For the text-containing cell, return its midpoint in [x, y] coordinate format. 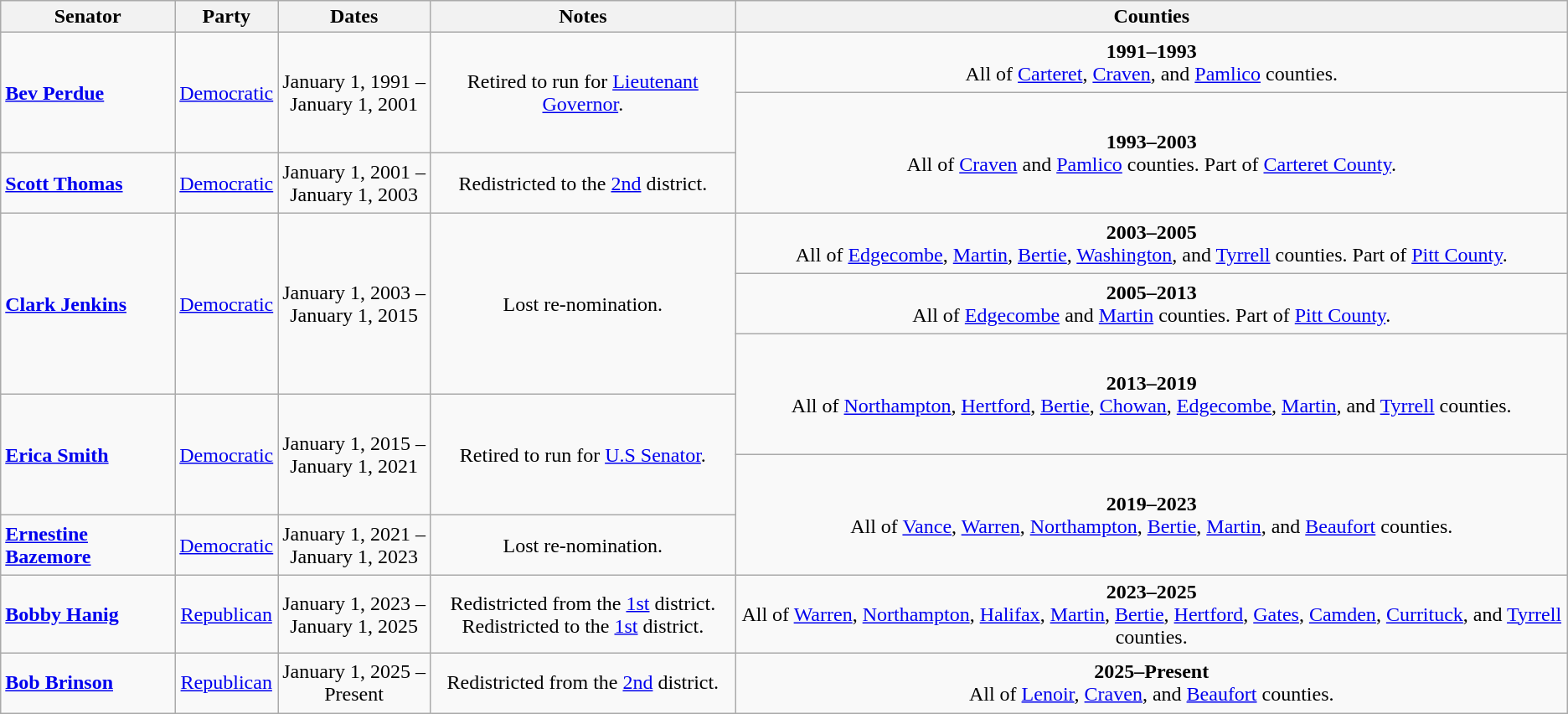
January 1, 2023 – January 1, 2025 [354, 614]
January 1, 2003 – January 1, 2015 [354, 304]
2003–2005 All of Edgecombe, Martin, Bertie, Washington, and Tyrrell counties. Part of Pitt County. [1151, 244]
January 1, 1991 – January 1, 2001 [354, 93]
Clark Jenkins [88, 304]
2019–2023 All of Vance, Warren, Northampton, Bertie, Martin, and Beaufort counties. [1151, 515]
January 1, 2001 – January 1, 2003 [354, 184]
2023–2025 All of Warren, Northampton, Halifax, Martin, Bertie, Hertford, Gates, Camden, Currituck, and Tyrrell counties. [1151, 614]
Senator [88, 17]
Dates [354, 17]
1991–1993 All of Carteret, Craven, and Pamlico counties. [1151, 63]
1993–2003 All of Craven and Pamlico counties. Part of Carteret County. [1151, 153]
2013–2019 All of Northampton, Hertford, Bertie, Chowan, Edgecombe, Martin, and Tyrrell counties. [1151, 395]
Redistricted from the 2nd district. [583, 683]
Counties [1151, 17]
Scott Thomas [88, 184]
Bev Perdue [88, 93]
Retired to run for Lieutenant Governor. [583, 93]
Notes [583, 17]
Party [226, 17]
January 1, 2021 – January 1, 2023 [354, 546]
Ernestine Bazemore [88, 546]
January 1, 2025 – Present [354, 683]
Bob Brinson [88, 683]
Bobby Hanig [88, 614]
2025–Present All of Lenoir, Craven, and Beaufort counties. [1151, 683]
2005–2013 All of Edgecombe and Martin counties. Part of Pitt County. [1151, 304]
Redistricted from the 1st district. Redistricted to the 1st district. [583, 614]
Redistricted to the 2nd district. [583, 184]
Erica Smith [88, 455]
January 1, 2015 – January 1, 2021 [354, 455]
Retired to run for U.S Senator. [583, 455]
